Search for the cell housing the specified text and yield its [x, y] center coordinate. 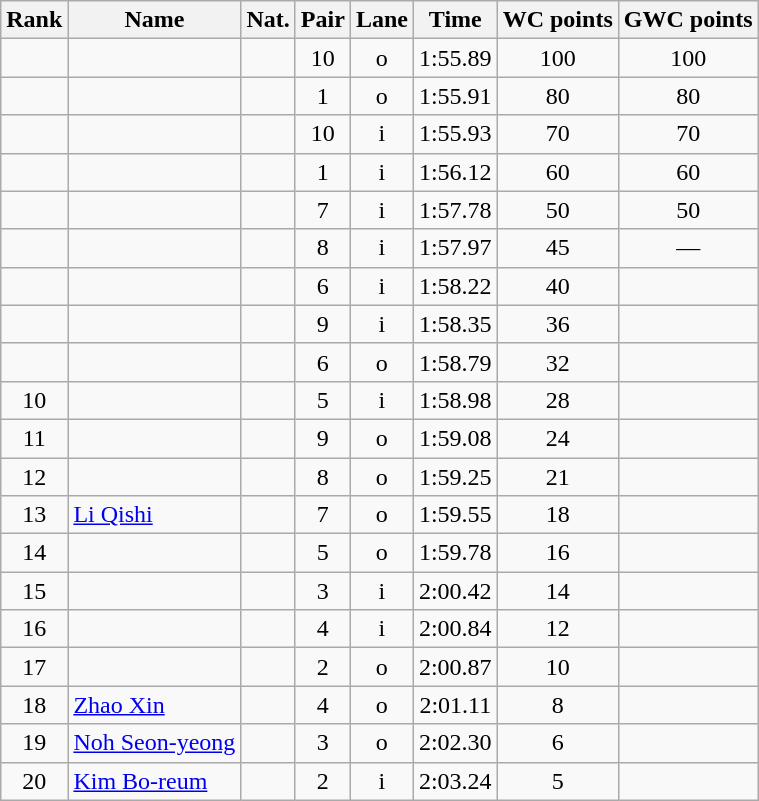
11 [34, 438]
1:55.91 [455, 96]
24 [558, 438]
20 [34, 781]
21 [558, 477]
2:00.87 [455, 667]
45 [558, 248]
1:56.12 [455, 172]
1:57.97 [455, 248]
WC points [558, 20]
1:59.25 [455, 477]
Name [154, 20]
1:59.55 [455, 515]
Noh Seon-yeong [154, 743]
Rank [34, 20]
15 [34, 591]
Pair [322, 20]
1:57.78 [455, 210]
28 [558, 400]
GWC points [688, 20]
2:00.84 [455, 629]
32 [558, 362]
1:55.93 [455, 134]
1:58.79 [455, 362]
Li Qishi [154, 515]
1:58.35 [455, 324]
2:01.11 [455, 705]
1:59.08 [455, 438]
1:55.89 [455, 58]
1:59.78 [455, 553]
Kim Bo-reum [154, 781]
17 [34, 667]
Lane [382, 20]
1:58.98 [455, 400]
2:00.42 [455, 591]
Time [455, 20]
1:58.22 [455, 286]
36 [558, 324]
13 [34, 515]
Zhao Xin [154, 705]
2:03.24 [455, 781]
Nat. [268, 20]
19 [34, 743]
2:02.30 [455, 743]
— [688, 248]
40 [558, 286]
